Pinpoint the cell where the given text exists, returning its [x, y] midpoint coordinate. 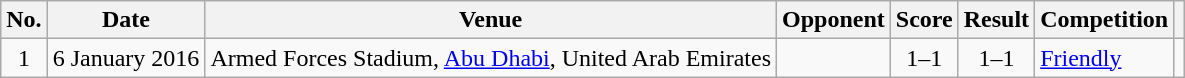
No. [24, 20]
Competition [1104, 20]
Date [126, 20]
Friendly [1104, 58]
Opponent [834, 20]
Score [924, 20]
Result [996, 20]
Armed Forces Stadium, Abu Dhabi, United Arab Emirates [491, 58]
Venue [491, 20]
1 [24, 58]
6 January 2016 [126, 58]
